Scan for the cell matching the given text and deliver its (x, y) coordinate at center. 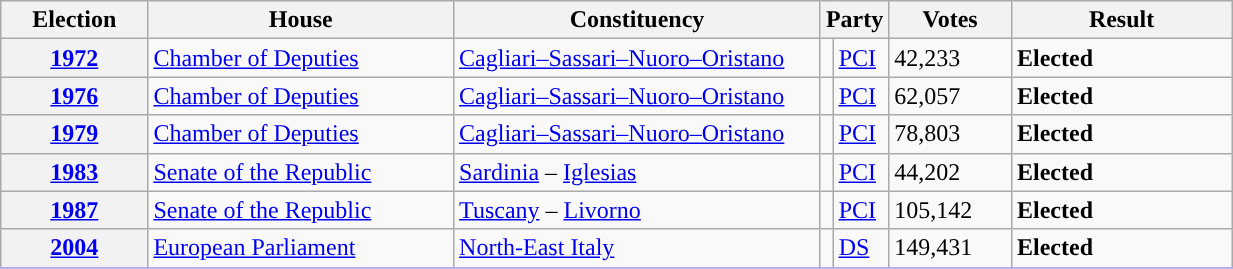
DS (861, 248)
European Parliament (301, 248)
105,142 (950, 210)
149,431 (950, 248)
Election (74, 20)
1987 (74, 210)
Party (854, 20)
1972 (74, 58)
42,233 (950, 58)
House (301, 20)
Tuscany – Livorno (638, 210)
Result (1121, 20)
Sardinia – Iglesias (638, 172)
62,057 (950, 96)
78,803 (950, 134)
1983 (74, 172)
Votes (950, 20)
1979 (74, 134)
Constituency (638, 20)
44,202 (950, 172)
North-East Italy (638, 248)
1976 (74, 96)
2004 (74, 248)
